Detect which cell encompasses the target text, then output its [X, Y] center coordinate. 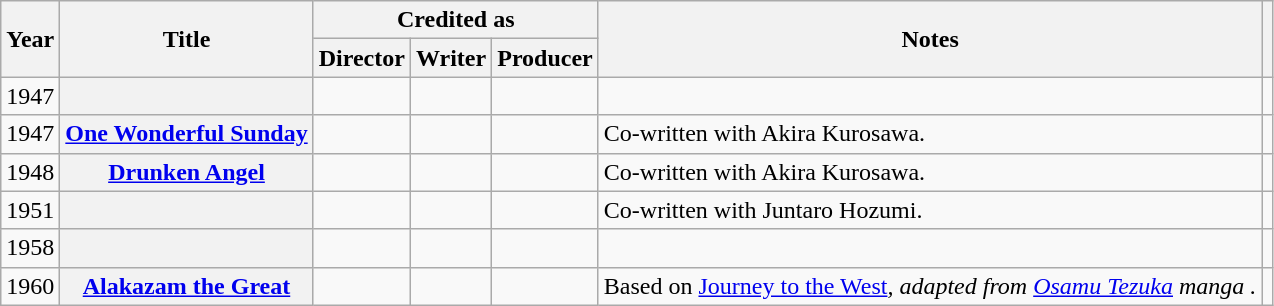
1958 [30, 248]
Director [362, 58]
One Wonderful Sunday [186, 134]
Title [186, 39]
Credited as [456, 20]
1951 [30, 210]
Writer [450, 58]
1960 [30, 286]
Notes [930, 39]
Based on Journey to the West, adapted from Osamu Tezuka manga . [930, 286]
Drunken Angel [186, 172]
1948 [30, 172]
Alakazam the Great [186, 286]
Producer [546, 58]
Co-written with Juntaro Hozumi. [930, 210]
Year [30, 39]
